Scan for the cell matching the given text and deliver its (X, Y) coordinate at center. 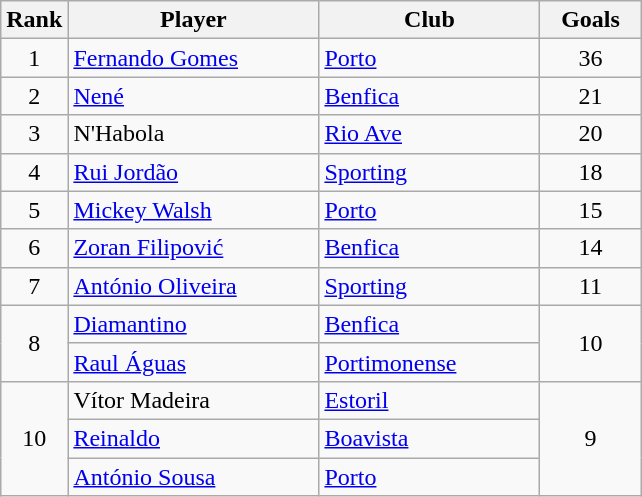
Boavista (430, 438)
Rui Jordão (194, 172)
Portimonense (430, 362)
14 (590, 248)
Nené (194, 96)
36 (590, 58)
Reinaldo (194, 438)
11 (590, 286)
4 (34, 172)
15 (590, 210)
Rio Ave (430, 134)
Rank (34, 20)
Estoril (430, 400)
Zoran Filipović (194, 248)
António Oliveira (194, 286)
António Sousa (194, 477)
Player (194, 20)
9 (590, 438)
Mickey Walsh (194, 210)
18 (590, 172)
Club (430, 20)
3 (34, 134)
7 (34, 286)
6 (34, 248)
Vítor Madeira (194, 400)
5 (34, 210)
1 (34, 58)
21 (590, 96)
Diamantino (194, 324)
Fernando Gomes (194, 58)
Raul Águas (194, 362)
Goals (590, 20)
N'Habola (194, 134)
2 (34, 96)
8 (34, 343)
20 (590, 134)
